Return the (X, Y) coordinate for the center point of the cell that contains the specified text.  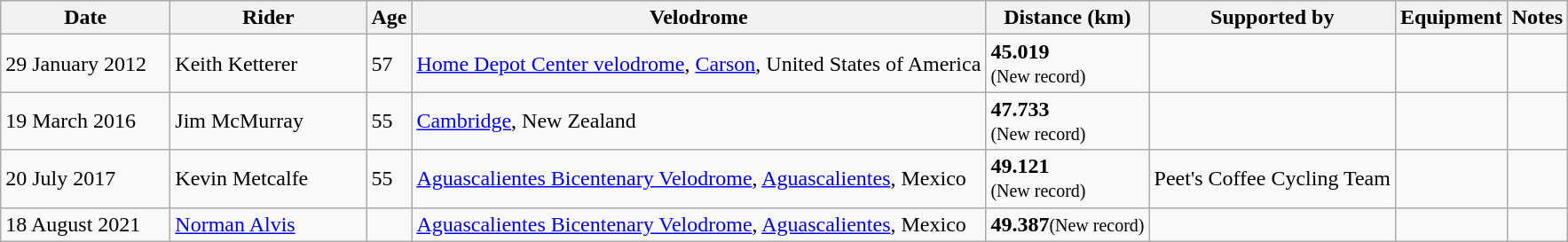
Rider (268, 18)
Age (389, 18)
19 March 2016 (85, 121)
Supported by (1273, 18)
49.387(New record) (1068, 224)
18 August 2021 (85, 224)
Date (85, 18)
Velodrome (699, 18)
Peet's Coffee Cycling Team (1273, 179)
Keith Ketterer (268, 64)
Distance (km) (1068, 18)
20 July 2017 (85, 179)
Equipment (1451, 18)
Cambridge, New Zealand (699, 121)
Norman Alvis (268, 224)
47.733(New record) (1068, 121)
Notes (1537, 18)
Kevin Metcalfe (268, 179)
45.019(New record) (1068, 64)
49.121(New record) (1068, 179)
29 January 2012 (85, 64)
Jim McMurray (268, 121)
57 (389, 64)
Home Depot Center velodrome, Carson, United States of America (699, 64)
